Detect which cell encompasses the target text, then output its (X, Y) center coordinate. 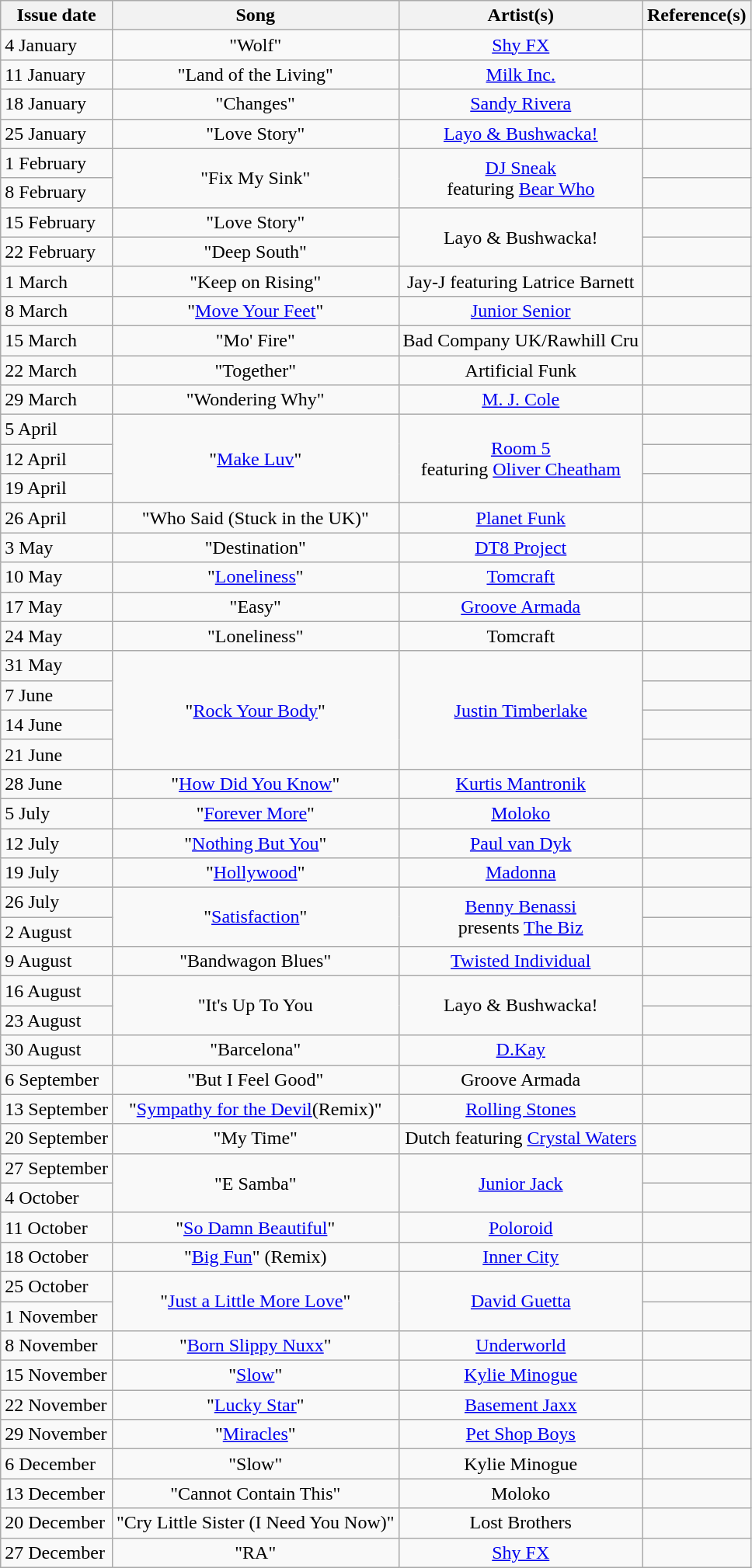
Benny Benassipresents The Biz (520, 917)
20 December (57, 1523)
"Rock Your Body" (255, 710)
"So Damn Beautiful" (255, 1227)
Rolling Stones (520, 1109)
6 September (57, 1080)
25 January (57, 134)
22 February (57, 252)
DT8 Project (520, 548)
14 June (57, 725)
Justin Timberlake (520, 710)
8 February (57, 193)
15 November (57, 1375)
31 May (57, 666)
7 June (57, 695)
"Barcelona" (255, 1050)
"Changes" (255, 104)
Planet Funk (520, 518)
Dutch featuring Crystal Waters (520, 1139)
"Keep on Rising" (255, 281)
"Destination" (255, 548)
18 January (57, 104)
Artificial Funk (520, 370)
Jay-J featuring Latrice Barnett (520, 281)
6 December (57, 1464)
Paul van Dyk (520, 843)
8 March (57, 311)
"Wondering Why" (255, 400)
Issue date (57, 16)
Bad Company UK/Rawhill Cru (520, 340)
Song (255, 16)
"Mo' Fire" (255, 340)
4 January (57, 45)
4 October (57, 1198)
2 August (57, 932)
20 September (57, 1139)
10 May (57, 577)
29 November (57, 1434)
13 December (57, 1493)
11 January (57, 75)
"It's Up To You (255, 1006)
12 April (57, 459)
Madonna (520, 873)
"Satisfaction" (255, 917)
Junior Senior (520, 311)
16 August (57, 991)
"But I Feel Good" (255, 1080)
"Born Slippy Nuxx" (255, 1346)
"Nothing But You" (255, 843)
22 November (57, 1405)
Pet Shop Boys (520, 1434)
Junior Jack (520, 1183)
25 October (57, 1286)
Reference(s) (696, 16)
5 July (57, 813)
23 August (57, 1020)
"Make Luv" (255, 459)
3 May (57, 548)
Underworld (520, 1346)
Kurtis Mantronik (520, 784)
27 September (57, 1168)
"Cry Little Sister (I Need You Now)" (255, 1523)
Milk Inc. (520, 75)
1 February (57, 163)
28 June (57, 784)
15 March (57, 340)
12 July (57, 843)
"Miracles" (255, 1434)
Sandy Rivera (520, 104)
David Guetta (520, 1301)
"Wolf" (255, 45)
19 July (57, 873)
24 May (57, 636)
1 March (57, 281)
"E Samba" (255, 1183)
"Land of the Living" (255, 75)
Room 5featuring Oliver Cheatham (520, 459)
11 October (57, 1227)
M. J. Cole (520, 400)
17 May (57, 607)
Artist(s) (520, 16)
"Fix My Sink" (255, 178)
9 August (57, 961)
13 September (57, 1109)
18 October (57, 1257)
8 November (57, 1346)
D.Kay (520, 1050)
DJ Sneakfeaturing Bear Who (520, 178)
"How Did You Know" (255, 784)
19 April (57, 488)
"Just a Little More Love" (255, 1301)
Lost Brothers (520, 1523)
"Forever More" (255, 813)
Poloroid (520, 1227)
"Easy" (255, 607)
"Bandwagon Blues" (255, 961)
"Move Your Feet" (255, 311)
"RA" (255, 1552)
5 April (57, 429)
1 November (57, 1316)
29 March (57, 400)
26 April (57, 518)
"Big Fun" (Remix) (255, 1257)
Twisted Individual (520, 961)
30 August (57, 1050)
"Together" (255, 370)
"Who Said (Stuck in the UK)" (255, 518)
27 December (57, 1552)
"Sympathy for the Devil(Remix)" (255, 1109)
21 June (57, 754)
"Hollywood" (255, 873)
"My Time" (255, 1139)
"Deep South" (255, 252)
"Cannot Contain This" (255, 1493)
Basement Jaxx (520, 1405)
"Lucky Star" (255, 1405)
15 February (57, 222)
26 July (57, 902)
Inner City (520, 1257)
22 March (57, 370)
